Locate the cell with the specified text and output its (x, y) center coordinate. 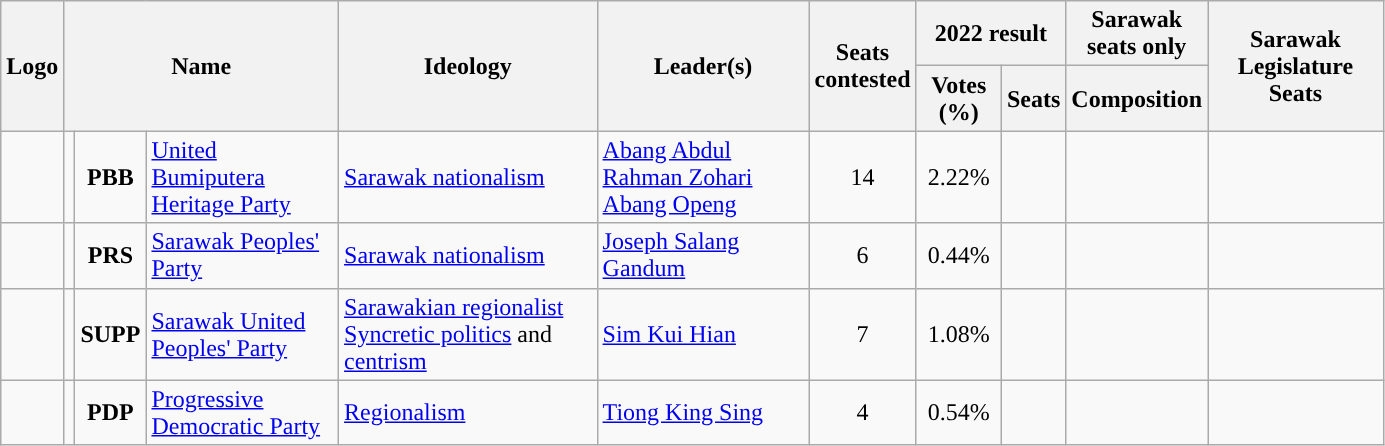
Tiong King Sing (703, 412)
Sim Kui Hian (703, 334)
SUPP (110, 334)
Regionalism (468, 412)
1.08% (958, 334)
6 (862, 256)
Progressive Democratic Party (242, 412)
Sarawakian regionalist Syncretic politics and centrism (468, 334)
Abang Abdul Rahman Zohari Abang Openg (703, 177)
Composition (1137, 98)
0.54% (958, 412)
Logo (32, 66)
Ideology (468, 66)
7 (862, 334)
Seatscontested (862, 66)
Leader(s) (703, 66)
PDP (110, 412)
United Bumiputera Heritage Party (242, 177)
Seats (1033, 98)
2022 result (991, 34)
Sarawak Peoples' Party (242, 256)
2.22% (958, 177)
Joseph Salang Gandum (703, 256)
14 (862, 177)
Votes (%) (958, 98)
Sarawak United Peoples' Party (242, 334)
Sarawakseats only (1137, 34)
PRS (110, 256)
0.44% (958, 256)
Name (202, 66)
PBB (110, 177)
4 (862, 412)
Sarawak Legislature Seats (1296, 66)
